Determine the [X, Y] coordinate at the center of the cell enclosing the given text.  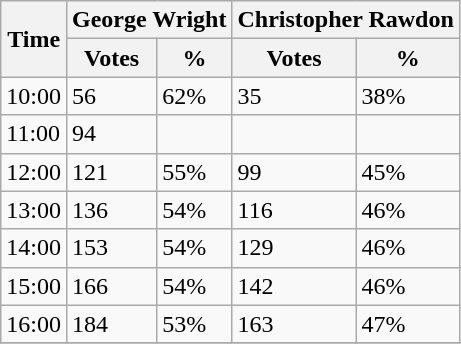
99 [294, 172]
55% [194, 172]
14:00 [34, 248]
47% [408, 324]
38% [408, 96]
13:00 [34, 210]
15:00 [34, 286]
10:00 [34, 96]
153 [111, 248]
142 [294, 286]
16:00 [34, 324]
Time [34, 39]
163 [294, 324]
129 [294, 248]
136 [111, 210]
53% [194, 324]
166 [111, 286]
62% [194, 96]
116 [294, 210]
35 [294, 96]
George Wright [148, 20]
12:00 [34, 172]
121 [111, 172]
Christopher Rawdon [346, 20]
94 [111, 134]
45% [408, 172]
184 [111, 324]
56 [111, 96]
11:00 [34, 134]
